Extract the (X, Y) coordinate from the center of the cell holding the provided text.  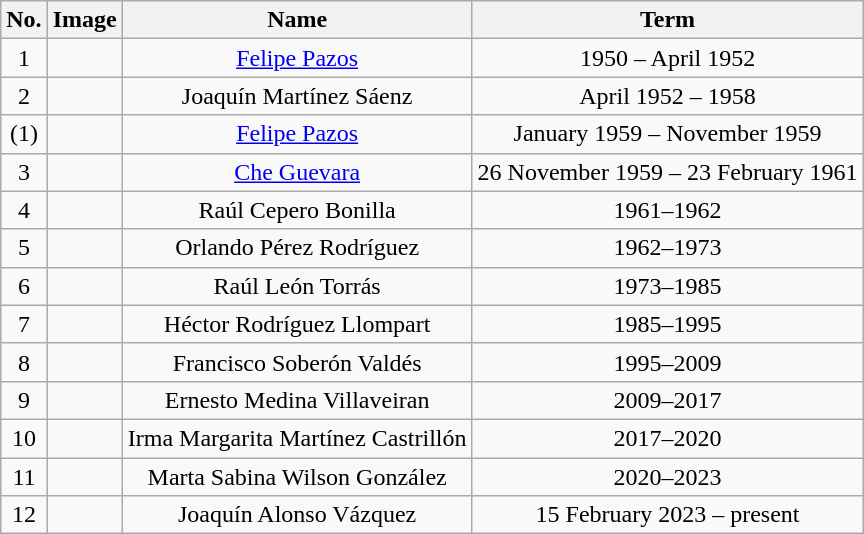
Marta Sabina Wilson González (297, 477)
4 (24, 210)
Francisco Soberón Valdés (297, 362)
Joaquín Martínez Sáenz (297, 96)
Raúl Cepero Bonilla (297, 210)
2017–2020 (668, 438)
Raúl León Torrás (297, 286)
Orlando Pérez Rodríguez (297, 248)
9 (24, 400)
26 November 1959 – 23 February 1961 (668, 172)
1973–1985 (668, 286)
2009–2017 (668, 400)
Term (668, 20)
1995–2009 (668, 362)
1950 – April 1952 (668, 58)
6 (24, 286)
15 February 2023 – present (668, 515)
2 (24, 96)
No. (24, 20)
1985–1995 (668, 324)
3 (24, 172)
1 (24, 58)
10 (24, 438)
12 (24, 515)
7 (24, 324)
5 (24, 248)
Irma Margarita Martínez Castrillón (297, 438)
January 1959 – November 1959 (668, 134)
Image (84, 20)
(1) (24, 134)
Joaquín Alonso Vázquez (297, 515)
8 (24, 362)
1961–1962 (668, 210)
Name (297, 20)
April 1952 – 1958 (668, 96)
Che Guevara (297, 172)
Ernesto Medina Villaveiran (297, 400)
1962–1973 (668, 248)
11 (24, 477)
Héctor Rodríguez Llompart (297, 324)
2020–2023 (668, 477)
